Identify which cell holds the provided text, then report its (X, Y) central coordinate. 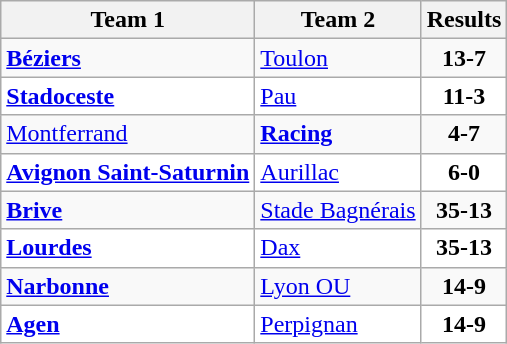
13-7 (464, 58)
Results (464, 20)
Brive (128, 210)
Lyon OU (338, 286)
Team 1 (128, 20)
Perpignan (338, 324)
Toulon (338, 58)
Narbonne (128, 286)
Racing (338, 134)
Stadoceste (128, 96)
Team 2 (338, 20)
Stade Bagnérais (338, 210)
Aurillac (338, 172)
Montferrand (128, 134)
Pau (338, 96)
Dax (338, 248)
4-7 (464, 134)
Béziers (128, 58)
11-3 (464, 96)
6-0 (464, 172)
Avignon Saint-Saturnin (128, 172)
Agen (128, 324)
Lourdes (128, 248)
